Identify which cell holds the provided text, then report its [X, Y] central coordinate. 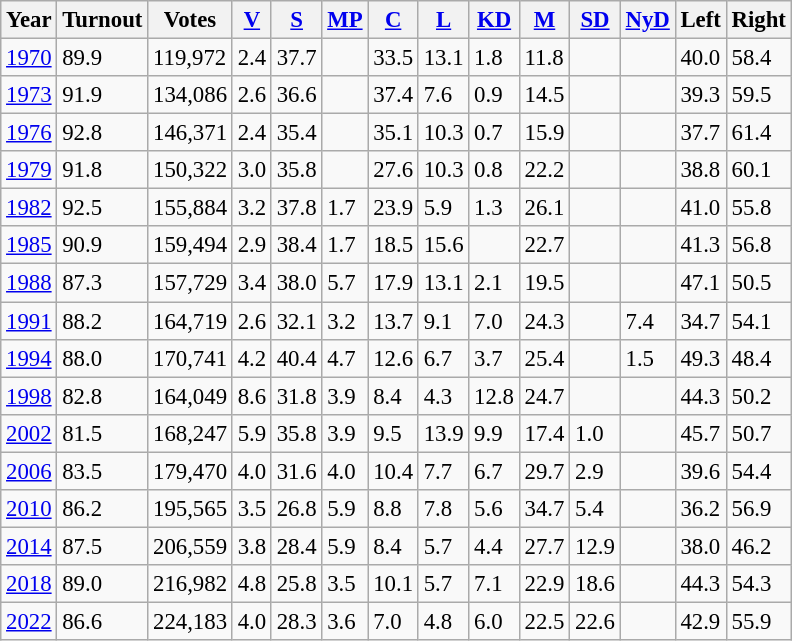
33.5 [393, 58]
1994 [29, 358]
0.8 [494, 170]
87.5 [102, 546]
47.1 [700, 283]
86.6 [102, 621]
12.9 [595, 546]
216,982 [190, 584]
NyD [648, 20]
22.5 [544, 621]
C [393, 20]
146,371 [190, 133]
45.7 [700, 433]
87.3 [102, 283]
1982 [29, 208]
59.5 [758, 95]
22.2 [544, 170]
46.2 [758, 546]
S [296, 20]
1979 [29, 170]
Votes [190, 20]
1976 [29, 133]
28.4 [296, 546]
25.8 [296, 584]
7.6 [443, 95]
168,247 [190, 433]
91.8 [102, 170]
37.8 [296, 208]
38.8 [700, 170]
1973 [29, 95]
19.5 [544, 283]
Turnout [102, 20]
11.8 [544, 58]
4.4 [494, 546]
55.9 [758, 621]
40.4 [296, 358]
6.0 [494, 621]
22.9 [544, 584]
7.4 [648, 321]
86.2 [102, 509]
1998 [29, 396]
1991 [29, 321]
1.0 [595, 433]
58.4 [758, 58]
164,049 [190, 396]
Year [29, 20]
8.8 [393, 509]
1.8 [494, 58]
92.5 [102, 208]
206,559 [190, 546]
10.4 [393, 471]
9.9 [494, 433]
1985 [29, 245]
4.2 [252, 358]
8.6 [252, 396]
83.5 [102, 471]
157,729 [190, 283]
82.8 [102, 396]
39.3 [700, 95]
0.9 [494, 95]
10.1 [393, 584]
90.9 [102, 245]
40.0 [700, 58]
27.7 [544, 546]
2.1 [494, 283]
17.4 [544, 433]
4.3 [443, 396]
26.8 [296, 509]
3.8 [252, 546]
48.4 [758, 358]
36.2 [700, 509]
134,086 [190, 95]
4.7 [345, 358]
54.3 [758, 584]
V [252, 20]
41.3 [700, 245]
17.9 [393, 283]
9.5 [393, 433]
155,884 [190, 208]
13.7 [393, 321]
9.1 [443, 321]
18.6 [595, 584]
KD [494, 20]
7.1 [494, 584]
13.9 [443, 433]
89.0 [102, 584]
2010 [29, 509]
36.6 [296, 95]
92.8 [102, 133]
150,322 [190, 170]
88.0 [102, 358]
170,741 [190, 358]
55.8 [758, 208]
14.5 [544, 95]
SD [595, 20]
31.6 [296, 471]
M [544, 20]
MP [345, 20]
22.7 [544, 245]
2002 [29, 433]
24.7 [544, 396]
119,972 [190, 58]
41.0 [700, 208]
0.7 [494, 133]
3.6 [345, 621]
224,183 [190, 621]
7.8 [443, 509]
1970 [29, 58]
1988 [29, 283]
35.1 [393, 133]
2018 [29, 584]
37.4 [393, 95]
179,470 [190, 471]
15.6 [443, 245]
159,494 [190, 245]
L [443, 20]
27.6 [393, 170]
7.7 [443, 471]
54.4 [758, 471]
32.1 [296, 321]
5.6 [494, 509]
Left [700, 20]
2014 [29, 546]
35.4 [296, 133]
88.2 [102, 321]
195,565 [190, 509]
38.4 [296, 245]
28.3 [296, 621]
42.9 [700, 621]
18.5 [393, 245]
39.6 [700, 471]
29.7 [544, 471]
12.6 [393, 358]
Right [758, 20]
50.7 [758, 433]
1.3 [494, 208]
54.1 [758, 321]
3.0 [252, 170]
50.5 [758, 283]
25.4 [544, 358]
49.3 [700, 358]
89.9 [102, 58]
56.8 [758, 245]
24.3 [544, 321]
31.8 [296, 396]
22.6 [595, 621]
60.1 [758, 170]
2006 [29, 471]
56.9 [758, 509]
5.4 [595, 509]
91.9 [102, 95]
81.5 [102, 433]
164,719 [190, 321]
1.5 [648, 358]
3.4 [252, 283]
3.7 [494, 358]
2022 [29, 621]
23.9 [393, 208]
50.2 [758, 396]
15.9 [544, 133]
61.4 [758, 133]
26.1 [544, 208]
12.8 [494, 396]
